Find where the given text appears and provide that cell's center as (X, Y) coordinate. 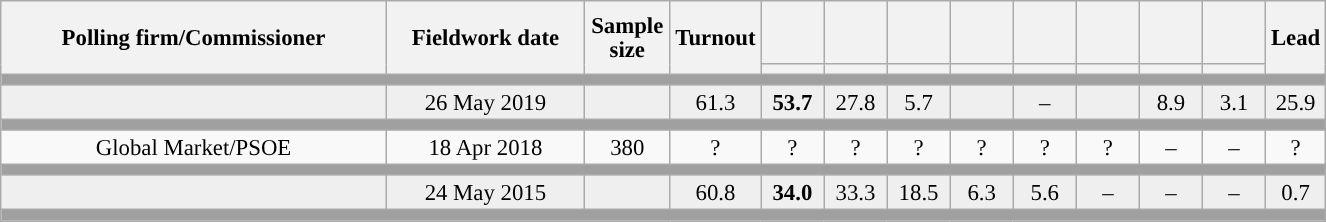
34.0 (792, 194)
33.3 (856, 194)
6.3 (982, 194)
Fieldwork date (485, 38)
18.5 (918, 194)
Polling firm/Commissioner (194, 38)
53.7 (792, 102)
5.6 (1044, 194)
Turnout (716, 38)
0.7 (1296, 194)
26 May 2019 (485, 102)
24 May 2015 (485, 194)
61.3 (716, 102)
Sample size (627, 38)
380 (627, 148)
8.9 (1170, 102)
25.9 (1296, 102)
60.8 (716, 194)
5.7 (918, 102)
18 Apr 2018 (485, 148)
Lead (1296, 38)
3.1 (1234, 102)
Global Market/PSOE (194, 148)
27.8 (856, 102)
